Return (X, Y) of the center of cell containing provided text 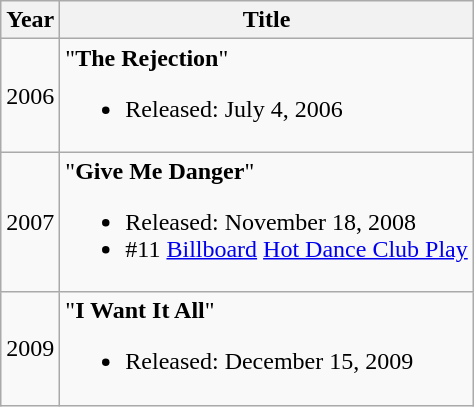
"Give Me Danger"Released: November 18, 2008#11 Billboard Hot Dance Club Play (266, 222)
2007 (30, 222)
"I Want It All"Released: December 15, 2009 (266, 348)
Title (266, 20)
2006 (30, 96)
Year (30, 20)
2009 (30, 348)
"The Rejection"Released: July 4, 2006 (266, 96)
